Search for the cell housing the specified text and yield its [X, Y] center coordinate. 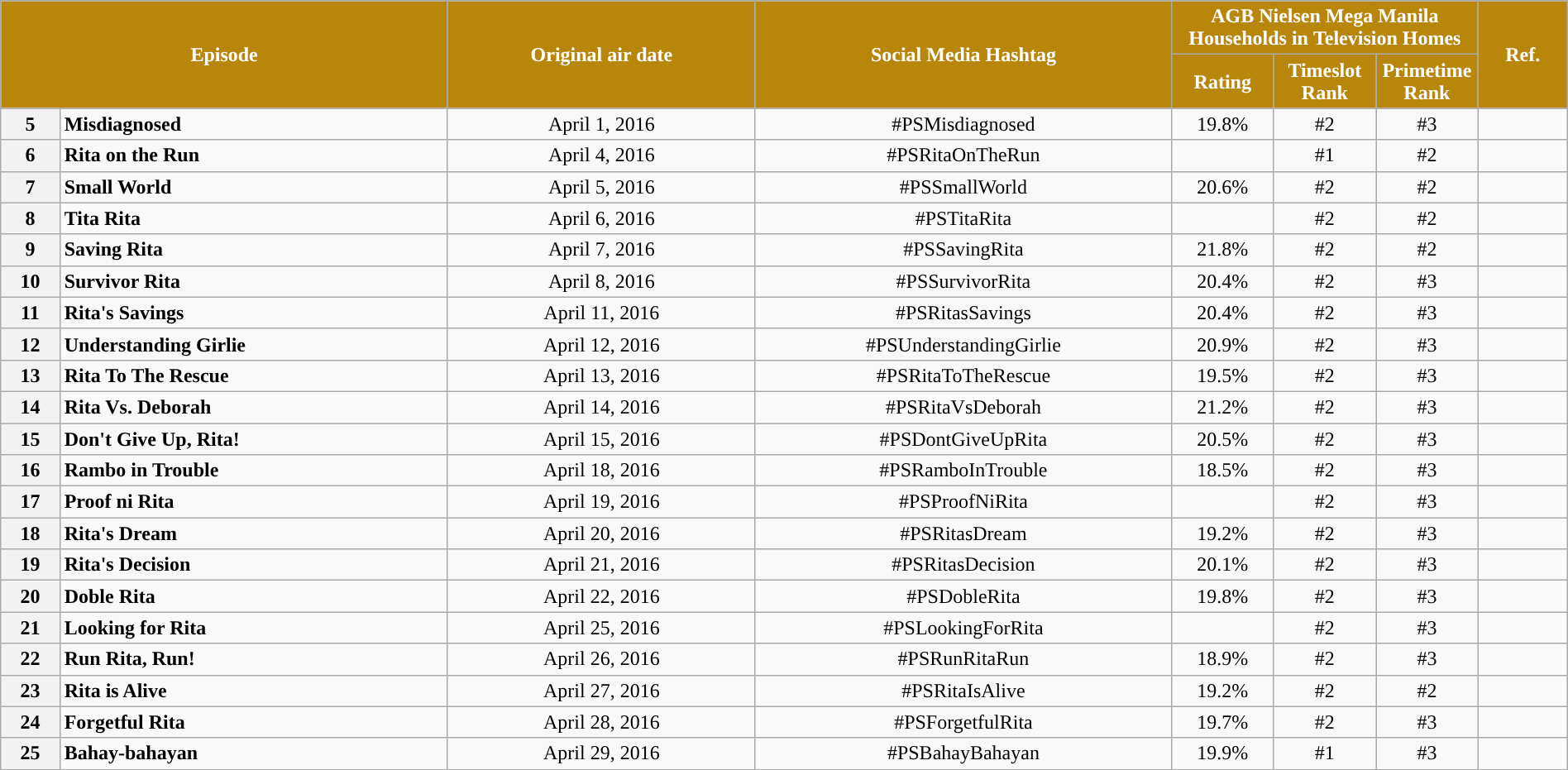
April 11, 2016 [601, 313]
7 [30, 187]
21.8% [1222, 250]
#PSMisdiagnosed [963, 124]
16 [30, 471]
Run Rita, Run! [253, 659]
Tita Rita [253, 218]
19.7% [1222, 722]
#PSRitaVsDeborah [963, 407]
20 [30, 596]
April 14, 2016 [601, 407]
April 19, 2016 [601, 502]
April 21, 2016 [601, 565]
24 [30, 722]
17 [30, 502]
Rating [1222, 81]
Saving Rita [253, 250]
18.5% [1222, 471]
21 [30, 628]
April 5, 2016 [601, 187]
5 [30, 124]
#PSRunRitaRun [963, 659]
#PSTitaRita [963, 218]
Misdiagnosed [253, 124]
April 27, 2016 [601, 691]
Rita's Dream [253, 533]
18.9% [1222, 659]
#PSLookingForRita [963, 628]
Bahay-bahayan [253, 753]
April 8, 2016 [601, 281]
April 1, 2016 [601, 124]
#PSBahayBahayan [963, 753]
19.9% [1222, 753]
19 [30, 565]
19.5% [1222, 375]
#PSRitaOnTheRun [963, 155]
April 15, 2016 [601, 439]
#PSDobleRita [963, 596]
14 [30, 407]
6 [30, 155]
Rita's Decision [253, 565]
Rita is Alive [253, 691]
#PSRitaIsAlive [963, 691]
10 [30, 281]
22 [30, 659]
April 4, 2016 [601, 155]
Rambo in Trouble [253, 471]
#PSSavingRita [963, 250]
20.9% [1222, 344]
15 [30, 439]
Episode [225, 55]
April 25, 2016 [601, 628]
Rita's Savings [253, 313]
Social Media Hashtag [963, 55]
April 26, 2016 [601, 659]
11 [30, 313]
Small World [253, 187]
#PSSmallWorld [963, 187]
13 [30, 375]
Survivor Rita [253, 281]
8 [30, 218]
#PSProofNiRita [963, 502]
#PSUnderstandingGirlie [963, 344]
#PSRitasDream [963, 533]
#PSRitasSavings [963, 313]
Original air date [601, 55]
Timeslot Rank [1325, 81]
April 13, 2016 [601, 375]
21.2% [1222, 407]
9 [30, 250]
#PSRamboInTrouble [963, 471]
25 [30, 753]
April 28, 2016 [601, 722]
#PSSurvivorRita [963, 281]
23 [30, 691]
April 22, 2016 [601, 596]
12 [30, 344]
Rita Vs. Deborah [253, 407]
Don't Give Up, Rita! [253, 439]
April 20, 2016 [601, 533]
April 29, 2016 [601, 753]
20.6% [1222, 187]
Primetime Rank [1427, 81]
Proof ni Rita [253, 502]
#PSRitaToTheRescue [963, 375]
Doble Rita [253, 596]
Looking for Rita [253, 628]
April 7, 2016 [601, 250]
AGB Nielsen Mega Manila Households in Television Homes [1325, 28]
#PSRitasDecision [963, 565]
20.5% [1222, 439]
18 [30, 533]
Rita on the Run [253, 155]
April 12, 2016 [601, 344]
#PSDontGiveUpRita [963, 439]
#PSForgetfulRita [963, 722]
Understanding Girlie [253, 344]
Ref. [1523, 55]
April 18, 2016 [601, 471]
20.1% [1222, 565]
Forgetful Rita [253, 722]
April 6, 2016 [601, 218]
Rita To The Rescue [253, 375]
